Capture the cell that displays the provided text and extract its [X, Y] central coordinate. 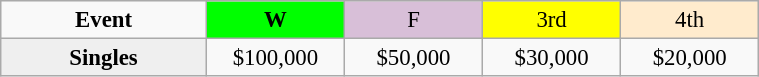
$20,000 [690, 58]
Singles [104, 58]
F [413, 20]
$50,000 [413, 58]
4th [690, 20]
W [275, 20]
Event [104, 20]
$30,000 [552, 58]
3rd [552, 20]
$100,000 [275, 58]
